Output the (x, y) coordinate of the center of the cell containing the given text.  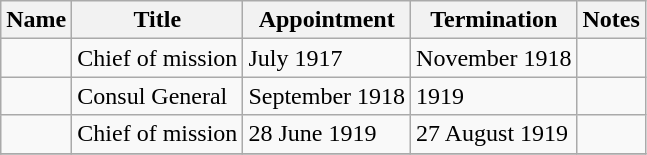
Termination (494, 20)
September 1918 (327, 96)
Title (158, 20)
July 1917 (327, 58)
27 August 1919 (494, 134)
Consul General (158, 96)
Name (36, 20)
1919 (494, 96)
November 1918 (494, 58)
28 June 1919 (327, 134)
Notes (611, 20)
Appointment (327, 20)
